Scan for the cell matching the given text and deliver its [x, y] coordinate at center. 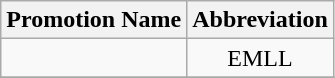
EMLL [260, 58]
Promotion Name [94, 20]
Abbreviation [260, 20]
